Find where the given text appears and provide that cell's center as (x, y) coordinate. 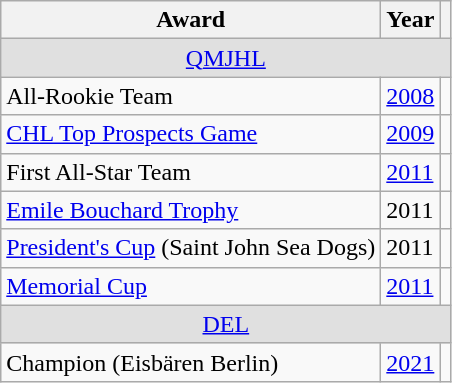
Champion (Eisbären Berlin) (191, 362)
DEL (226, 324)
Emile Bouchard Trophy (191, 210)
First All-Star Team (191, 172)
Award (191, 20)
President's Cup (Saint John Sea Dogs) (191, 248)
QMJHL (226, 58)
Year (410, 20)
All-Rookie Team (191, 96)
2008 (410, 96)
2021 (410, 362)
Memorial Cup (191, 286)
CHL Top Prospects Game (191, 134)
2009 (410, 134)
